Provide the [X, Y] coordinate of the cell's center where the given text is located.  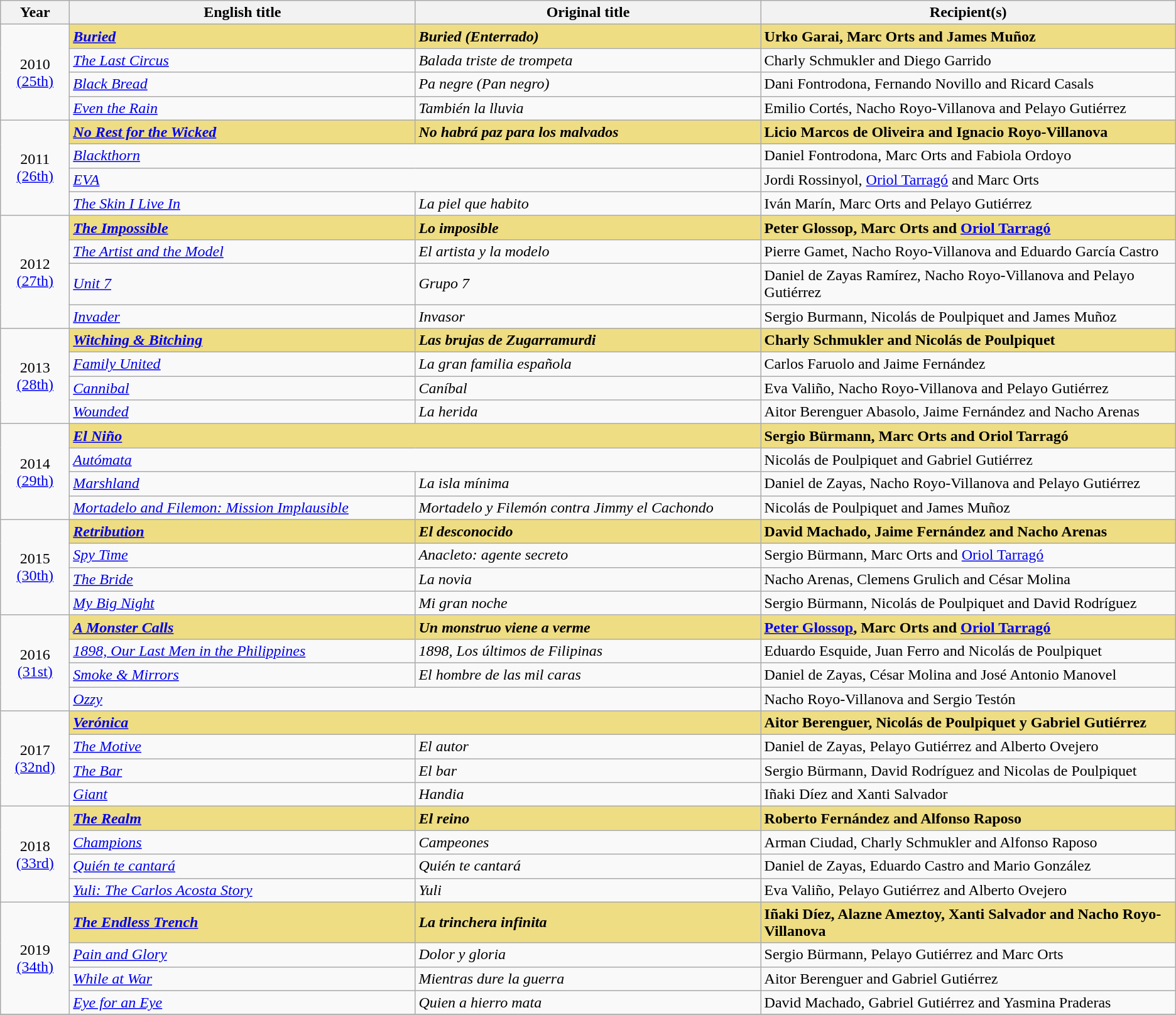
Daniel de Zayas, Eduardo Castro and Mario González [968, 866]
Retribution [242, 531]
La isla mínima [588, 484]
Dolor y gloria [588, 955]
David Machado, Jaime Fernández and Nacho Arenas [968, 531]
2017(32nd) [35, 759]
Licio Marcos de Oliveira and Ignacio Royo-Villanova [968, 132]
Un monstruo viene a verme [588, 627]
Daniel de Zayas, César Molina and José Antonio Manovel [968, 675]
Caníbal [588, 388]
Nacho Arenas, Clemens Grulich and César Molina [968, 579]
My Big Night [242, 603]
Nacho Royo-Villanova and Sergio Testón [968, 699]
Charly Schmukler and Diego Garrido [968, 60]
La herida [588, 412]
El desconocido [588, 531]
Charly Schmukler and Nicolás de Poulpiquet [968, 340]
Arman Ciudad, Charly Schmukler and Alfonso Raposo [968, 842]
Nicolás de Poulpiquet and James Muñoz [968, 507]
While at War [242, 979]
Iñaki Díez, Alazne Ameztoy, Xanti Salvador and Nacho Royo-Villanova [968, 922]
Unit 7 [242, 284]
Buried (Enterrado) [588, 36]
La gran familia española [588, 364]
Spy Time [242, 555]
Original title [588, 13]
Autómata [415, 460]
David Machado, Gabriel Gutiérrez and Yasmina Praderas [968, 1002]
Iván Marín, Marc Orts and Pelayo Gutiérrez [968, 204]
El bar [588, 771]
1898, Los últimos de Filipinas [588, 651]
Eduardo Esquide, Juan Ferro and Nicolás de Poulpiquet [968, 651]
Recipient(s) [968, 13]
Carlos Faruolo and Jaime Fernández [968, 364]
La trinchera infinita [588, 922]
The Artist and the Model [242, 251]
The Skin I Live In [242, 204]
Eva Valiño, Nacho Royo-Villanova and Pelayo Gutiérrez [968, 388]
Dani Fontrodona, Fernando Novillo and Ricard Casals [968, 84]
Wounded [242, 412]
2011(26th) [35, 168]
Yuli: The Carlos Acosta Story [242, 890]
2018(33rd) [35, 854]
El hombre de las mil caras [588, 675]
Grupo 7 [588, 284]
Champions [242, 842]
Aitor Berenguer Abasolo, Jaime Fernández and Nacho Arenas [968, 412]
Invasor [588, 316]
Black Bread [242, 84]
Smoke & Mirrors [242, 675]
The Bride [242, 579]
Urko Garai, Marc Orts and James Muñoz [968, 36]
Year [35, 13]
Eye for an Eye [242, 1002]
The Motive [242, 747]
No habrá paz para los malvados [588, 132]
Giant [242, 795]
Invader [242, 316]
Sergio Bürmann, Nicolás de Poulpiquet and David Rodríguez [968, 603]
El artista y la modelo [588, 251]
El autor [588, 747]
The Bar [242, 771]
The Endless Trench [242, 922]
Verónica [415, 723]
El Niño [415, 436]
Family United [242, 364]
El reino [588, 818]
Anacleto: agente secreto [588, 555]
Sergio Bürmann, David Rodríguez and Nicolas de Poulpiquet [968, 771]
Ozzy [415, 699]
2019(34th) [35, 958]
2013(28th) [35, 376]
Pierre Gamet, Nacho Royo-Villanova and Eduardo García Castro [968, 251]
Balada triste de trompeta [588, 60]
Daniel de Zayas, Pelayo Gutiérrez and Alberto Ovejero [968, 747]
Eva Valiño, Pelayo Gutiérrez and Alberto Ovejero [968, 890]
Quien a hierro mata [588, 1002]
Buried [242, 36]
2010(25th) [35, 72]
Las brujas de Zugarramurdi [588, 340]
Emilio Cortés, Nacho Royo-Villanova and Pelayo Gutiérrez [968, 108]
1898, Our Last Men in the Philippines [242, 651]
2016(31st) [35, 663]
Lo imposible [588, 227]
Campeones [588, 842]
No Rest for the Wicked [242, 132]
Sergio Bürmann, Pelayo Gutiérrez and Marc Orts [968, 955]
Sergio Burmann, Nicolás de Poulpiquet and James Muñoz [968, 316]
The Realm [242, 818]
EVA [415, 180]
Daniel Fontrodona, Marc Orts and Fabiola Ordoyo [968, 156]
Iñaki Díez and Xanti Salvador [968, 795]
The Last Circus [242, 60]
Handia [588, 795]
Yuli [588, 890]
Mi gran noche [588, 603]
Blackthorn [415, 156]
Jordi Rossinyol, Oriol Tarragó and Marc Orts [968, 180]
A Monster Calls [242, 627]
The Impossible [242, 227]
Mortadelo y Filemón contra Jimmy el Cachondo [588, 507]
Daniel de Zayas Ramírez, Nacho Royo-Villanova and Pelayo Gutiérrez [968, 284]
Pain and Glory [242, 955]
English title [242, 13]
Daniel de Zayas, Nacho Royo-Villanova and Pelayo Gutiérrez [968, 484]
Mientras dure la guerra [588, 979]
2015(30th) [35, 567]
También la lluvia [588, 108]
La piel que habito [588, 204]
2014(29th) [35, 472]
La novia [588, 579]
Witching & Bitching [242, 340]
Nicolás de Poulpiquet and Gabriel Gutiérrez [968, 460]
Roberto Fernández and Alfonso Raposo [968, 818]
Pa negre (Pan negro) [588, 84]
Marshland [242, 484]
Aitor Berenguer, Nicolás de Poulpiquet y Gabriel Gutiérrez [968, 723]
Aitor Berenguer and Gabriel Gutiérrez [968, 979]
2012(27th) [35, 271]
Even the Rain [242, 108]
Mortadelo and Filemon: Mission Implausible [242, 507]
Cannibal [242, 388]
